Return [x, y] of the center of cell containing provided text 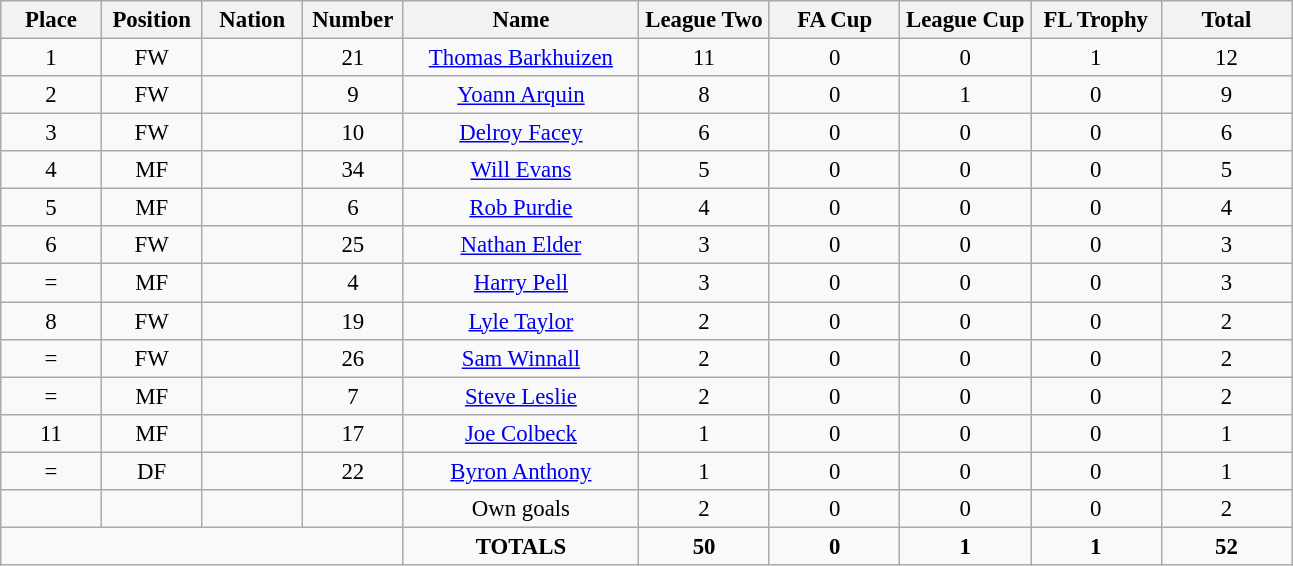
52 [1226, 546]
TOTALS [521, 546]
22 [354, 471]
34 [354, 170]
25 [354, 245]
DF [152, 471]
Byron Anthony [521, 471]
Will Evans [521, 170]
Own goals [521, 509]
Number [354, 20]
Thomas Barkhuizen [521, 58]
26 [354, 358]
Place [52, 20]
21 [354, 58]
Delroy Facey [521, 133]
League Two [704, 20]
Lyle Taylor [521, 321]
Yoann Arquin [521, 95]
FA Cup [834, 20]
League Cup [966, 20]
12 [1226, 58]
Harry Pell [521, 283]
Total [1226, 20]
Rob Purdie [521, 208]
50 [704, 546]
Steve Leslie [521, 396]
Position [152, 20]
7 [354, 396]
19 [354, 321]
17 [354, 433]
Name [521, 20]
Joe Colbeck [521, 433]
Sam Winnall [521, 358]
FL Trophy [1096, 20]
Nathan Elder [521, 245]
10 [354, 133]
Nation [252, 20]
